Determine the [X, Y] coordinate at the center of the cell enclosing the given text.  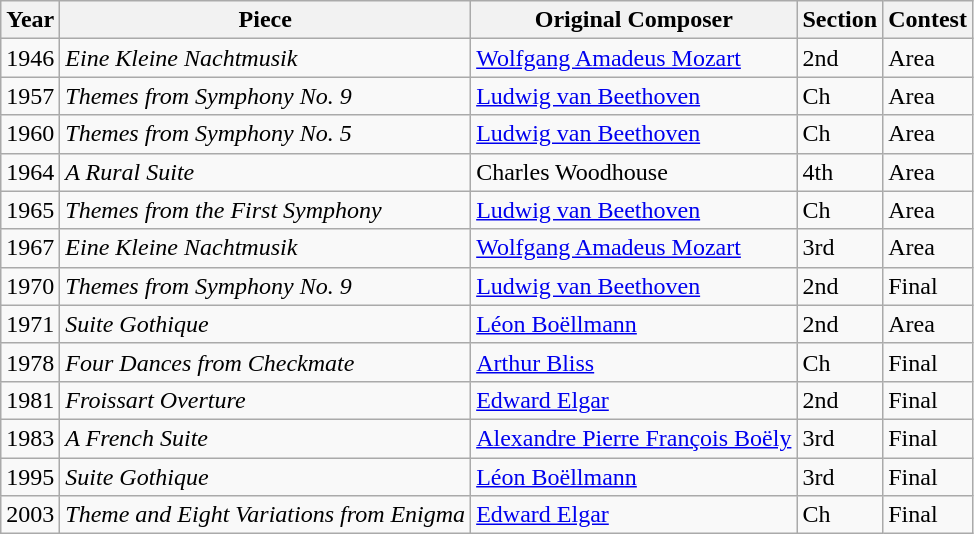
1983 [30, 438]
Original Composer [634, 20]
1960 [30, 134]
1964 [30, 172]
Themes from the First Symphony [266, 210]
1981 [30, 400]
A French Suite [266, 438]
1970 [30, 286]
Alexandre Pierre François Boëly [634, 438]
1967 [30, 248]
Contest [928, 20]
1946 [30, 58]
Themes from Symphony No. 5 [266, 134]
1971 [30, 324]
4th [840, 172]
2003 [30, 515]
Charles Woodhouse [634, 172]
Theme and Eight Variations from Enigma [266, 515]
1957 [30, 96]
1965 [30, 210]
A Rural Suite [266, 172]
Arthur Bliss [634, 362]
Year [30, 20]
Four Dances from Checkmate [266, 362]
Froissart Overture [266, 400]
1995 [30, 477]
Piece [266, 20]
Section [840, 20]
1978 [30, 362]
